Pinpoint the cell where the given text exists, returning its [x, y] midpoint coordinate. 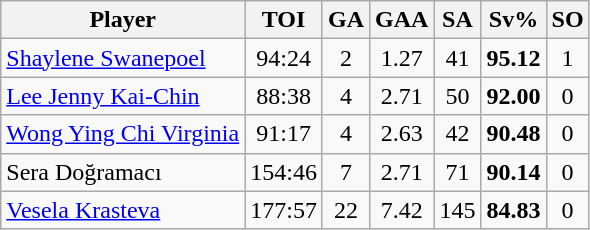
Player [123, 20]
1.27 [401, 58]
92.00 [514, 96]
Shaylene Swanepoel [123, 58]
SO [568, 20]
Vesela Krasteva [123, 210]
1 [568, 58]
42 [458, 134]
41 [458, 58]
GA [346, 20]
71 [458, 172]
SA [458, 20]
2 [346, 58]
7.42 [401, 210]
84.83 [514, 210]
TOI [284, 20]
95.12 [514, 58]
50 [458, 96]
Sera Doğramacı [123, 172]
145 [458, 210]
90.14 [514, 172]
90.48 [514, 134]
Wong Ying Chi Virginia [123, 134]
154:46 [284, 172]
Lee Jenny Kai-Chin [123, 96]
GAA [401, 20]
177:57 [284, 210]
2.63 [401, 134]
88:38 [284, 96]
22 [346, 210]
94:24 [284, 58]
91:17 [284, 134]
Sv% [514, 20]
7 [346, 172]
